Search for the cell housing the specified text and yield its [X, Y] center coordinate. 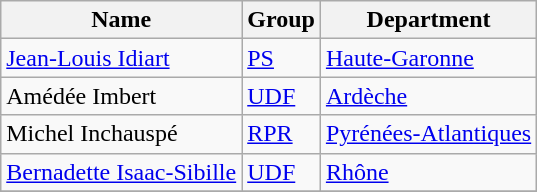
PS [282, 58]
Ardèche [428, 96]
Name [122, 20]
Bernadette Isaac-Sibille [122, 172]
Group [282, 20]
Haute-Garonne [428, 58]
Jean-Louis Idiart [122, 58]
RPR [282, 134]
Department [428, 20]
Amédée Imbert [122, 96]
Michel Inchauspé [122, 134]
Rhône [428, 172]
Pyrénées-Atlantiques [428, 134]
